Provide the (x, y) coordinate of the cell's center where the given text is located.  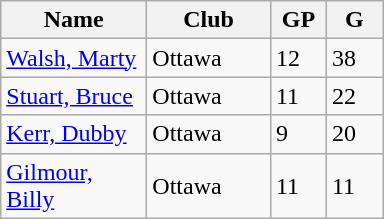
20 (354, 134)
Name (74, 20)
Gilmour, Billy (74, 186)
GP (298, 20)
Stuart, Bruce (74, 96)
12 (298, 58)
38 (354, 58)
22 (354, 96)
Walsh, Marty (74, 58)
9 (298, 134)
Kerr, Dubby (74, 134)
Club (209, 20)
G (354, 20)
